Return (x, y) of the center of cell containing provided text 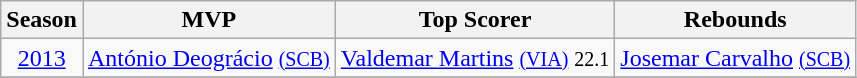
Season (42, 20)
Rebounds (736, 20)
2013 (42, 58)
Valdemar Martins (VIA) 22.1 (475, 58)
Josemar Carvalho (SCB) (736, 58)
MVP (208, 20)
Top Scorer (475, 20)
António Deográcio (SCB) (208, 58)
